Pinpoint the cell where the given text exists, returning its (x, y) midpoint coordinate. 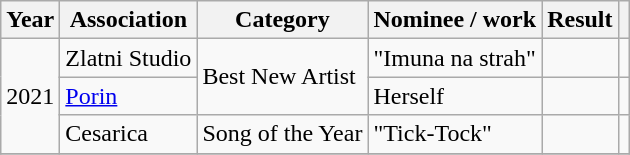
"Tick-Tock" (455, 134)
Year (30, 20)
Herself (455, 96)
2021 (30, 96)
Association (128, 20)
Result (580, 20)
Category (282, 20)
Cesarica (128, 134)
"Imuna na strah" (455, 58)
Nominee / work (455, 20)
Porin (128, 96)
Zlatni Studio (128, 58)
Best New Artist (282, 77)
Song of the Year (282, 134)
